Extract the [x, y] coordinate from the center of the cell holding the provided text.  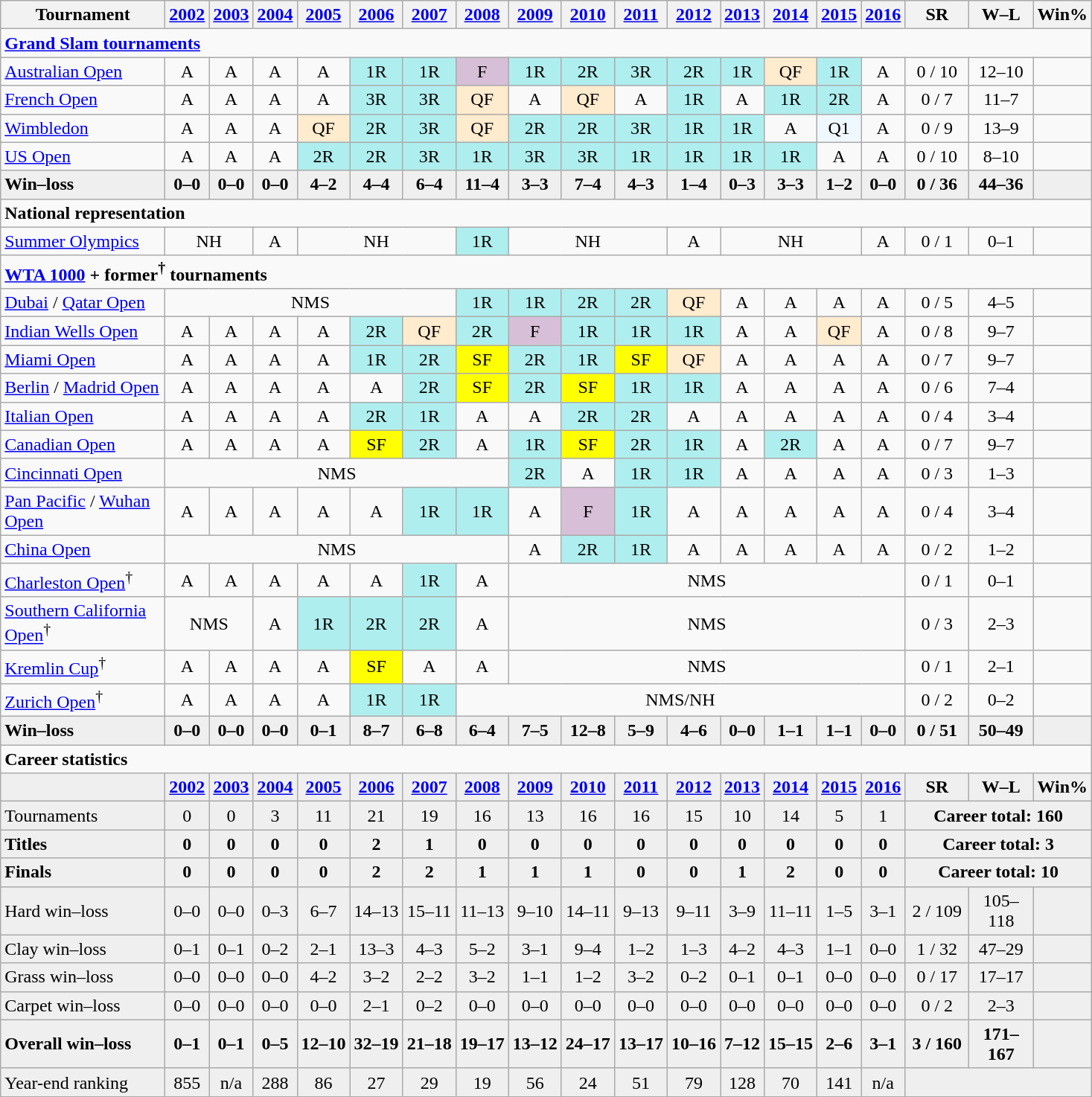
11–4 [482, 185]
Indian Wells Open [83, 331]
2–6 [840, 1043]
NMS/NH [680, 700]
4–6 [694, 731]
3–9 [743, 911]
10–16 [694, 1043]
47–29 [1001, 949]
14 [791, 816]
5–9 [640, 731]
13–3 [377, 949]
29 [429, 1082]
79 [694, 1082]
Italian Open [83, 416]
Q1 [840, 128]
9–4 [588, 949]
6–8 [429, 731]
171–167 [1001, 1043]
Career total: 160 [999, 816]
10 [743, 816]
855 [188, 1082]
0 / 5 [937, 303]
24 [588, 1082]
4–4 [377, 185]
5 [840, 816]
WTA 1000 + former† tournaments [546, 272]
1–5 [840, 911]
12–8 [588, 731]
Year-end ranking [83, 1082]
21 [377, 816]
1 / 32 [937, 949]
Clay win–loss [83, 949]
Australian Open [83, 71]
1–4 [694, 185]
0 / 36 [937, 185]
Career statistics [546, 759]
Cincinnati Open [83, 473]
7–12 [743, 1043]
24–17 [588, 1043]
15–15 [791, 1043]
8–10 [1001, 156]
70 [791, 1082]
Southern California Open† [83, 624]
8–7 [377, 731]
Titles [83, 844]
Summer Olympics [83, 241]
9–11 [694, 911]
288 [275, 1082]
13–17 [640, 1043]
Dubai / Qatar Open [83, 303]
China Open [83, 549]
9–10 [534, 911]
4–5 [1001, 303]
US Open [83, 156]
11–11 [791, 911]
13–12 [534, 1043]
0 / 9 [937, 128]
Overall win–loss [83, 1043]
21–18 [429, 1043]
Berlin / Madrid Open [83, 388]
0 / 51 [937, 731]
11 [323, 816]
11–13 [482, 911]
Miami Open [83, 359]
Grass win–loss [83, 977]
56 [534, 1082]
5–2 [482, 949]
86 [323, 1082]
15 [694, 816]
17–17 [1001, 977]
0–5 [275, 1043]
44–36 [1001, 185]
Kremlin Cup† [83, 667]
3 [275, 816]
7–5 [534, 731]
Career total: 10 [999, 872]
15–11 [429, 911]
Finals [83, 872]
French Open [83, 100]
13–9 [1001, 128]
Hard win–loss [83, 911]
National representation [546, 213]
Career total: 3 [999, 844]
9–13 [640, 911]
Tournaments [83, 816]
27 [377, 1082]
50–49 [1001, 731]
3 / 160 [937, 1043]
141 [840, 1082]
19–17 [482, 1043]
Tournament [83, 15]
2–2 [429, 977]
Pan Pacific / Wuhan Open [83, 511]
0 / 17 [937, 977]
Grand Slam tournaments [546, 43]
Wimbledon [83, 128]
Charleston Open† [83, 581]
Carpet win–loss [83, 1005]
11–7 [1001, 100]
51 [640, 1082]
0 / 8 [937, 331]
14–11 [588, 911]
14–13 [377, 911]
32–19 [377, 1043]
13 [534, 816]
105–118 [1001, 911]
0 / 6 [937, 388]
6–7 [323, 911]
Zurich Open† [83, 700]
128 [743, 1082]
Canadian Open [83, 444]
2 / 109 [937, 911]
